Pinpoint the cell where the given text exists, returning its [X, Y] midpoint coordinate. 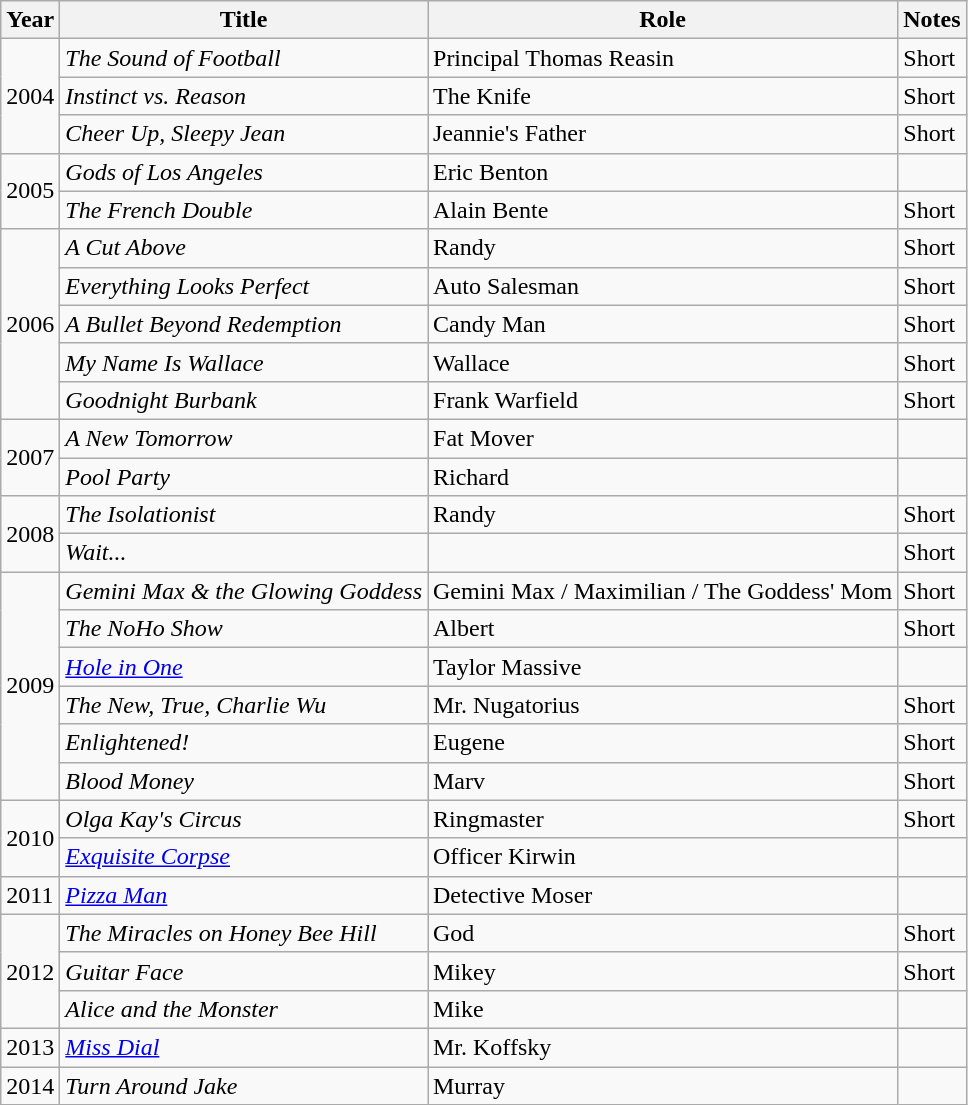
Enlightened! [244, 743]
2008 [30, 534]
Everything Looks Perfect [244, 286]
2014 [30, 1085]
Notes [932, 20]
2010 [30, 838]
Principal Thomas Reasin [663, 58]
God [663, 933]
The Sound of Football [244, 58]
Marv [663, 781]
Alain Bente [663, 210]
The New, True, Charlie Wu [244, 705]
My Name Is Wallace [244, 362]
Wallace [663, 362]
Title [244, 20]
Guitar Face [244, 971]
A Bullet Beyond Redemption [244, 324]
The Knife [663, 96]
Goodnight Burbank [244, 400]
Gods of Los Angeles [244, 172]
2012 [30, 971]
Wait... [244, 553]
Eric Benton [663, 172]
Richard [663, 477]
Auto Salesman [663, 286]
Cheer Up, Sleepy Jean [244, 134]
Detective Moser [663, 895]
2009 [30, 686]
Albert [663, 629]
Miss Dial [244, 1047]
Taylor Massive [663, 667]
2005 [30, 191]
Pool Party [244, 477]
Frank Warfield [663, 400]
Murray [663, 1085]
Candy Man [663, 324]
Olga Kay's Circus [244, 819]
Mr. Koffsky [663, 1047]
Alice and the Monster [244, 1009]
Year [30, 20]
Instinct vs. Reason [244, 96]
Mikey [663, 971]
Gemini Max & the Glowing Goddess [244, 591]
Gemini Max / Maximilian / The Goddess' Mom [663, 591]
A Cut Above [244, 248]
Officer Kirwin [663, 857]
Hole in One [244, 667]
Exquisite Corpse [244, 857]
Jeannie's Father [663, 134]
The French Double [244, 210]
Pizza Man [244, 895]
Blood Money [244, 781]
The NoHo Show [244, 629]
2011 [30, 895]
The Miracles on Honey Bee Hill [244, 933]
2004 [30, 96]
2013 [30, 1047]
2007 [30, 457]
Ringmaster [663, 819]
Fat Mover [663, 438]
Turn Around Jake [244, 1085]
Role [663, 20]
Mike [663, 1009]
The Isolationist [244, 515]
A New Tomorrow [244, 438]
2006 [30, 324]
Mr. Nugatorius [663, 705]
Eugene [663, 743]
